Determine the (X, Y) coordinate at the center of the cell enclosing the given text.  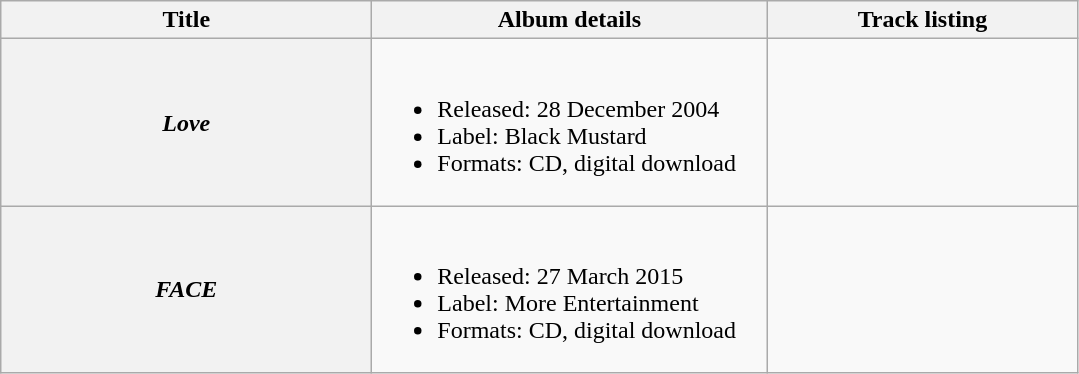
Released: 27 March 2015Label: More EntertainmentFormats: CD, digital download (570, 290)
Track listing (922, 20)
Album details (570, 20)
Released: 28 December 2004Label: Black MustardFormats: CD, digital download (570, 122)
Title (186, 20)
Love (186, 122)
FACE (186, 290)
